Scan for the cell matching the given text and deliver its [x, y] coordinate at center. 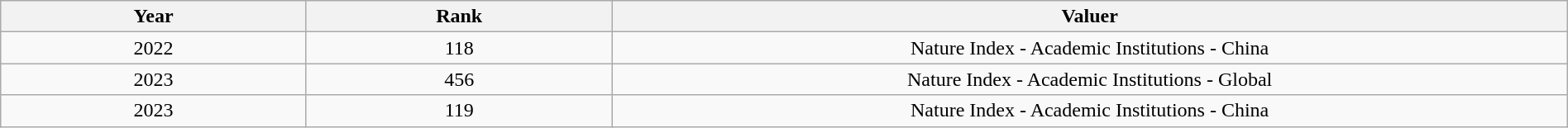
Rank [459, 17]
456 [459, 79]
118 [459, 48]
Year [154, 17]
119 [459, 111]
Valuer [1090, 17]
Nature Index - Academic Institutions - Global [1090, 79]
2022 [154, 48]
